Return (X, Y) of the center of cell containing provided text 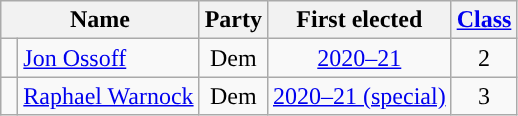
2020–21 (special) (359, 96)
Jon Ossoff (108, 58)
2020–21 (359, 58)
3 (484, 96)
2 (484, 58)
Party (233, 20)
First elected (359, 20)
Class (484, 20)
Raphael Warnock (108, 96)
Name (100, 20)
